Identify which cell holds the provided text, then report its (x, y) central coordinate. 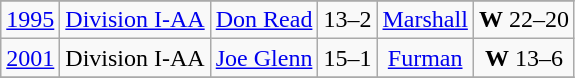
15–1 (348, 58)
1995 (30, 20)
Furman (425, 58)
13–2 (348, 20)
W 22–20 (524, 20)
Joe Glenn (264, 58)
W 13–6 (524, 58)
Marshall (425, 20)
Don Read (264, 20)
2001 (30, 58)
